Provide the (X, Y) coordinate of the cell's center where the given text is located.  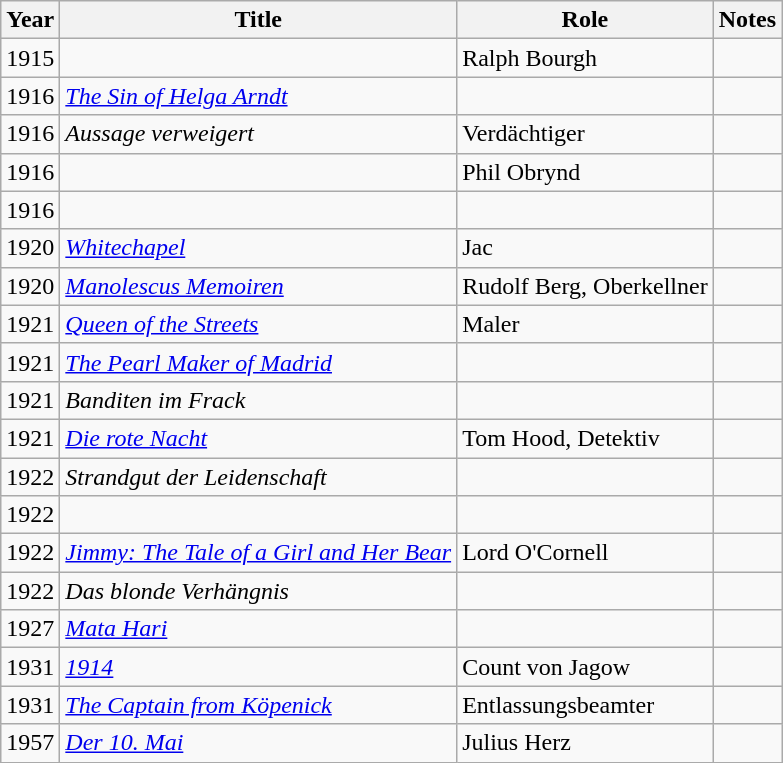
Manolescus Memoiren (258, 286)
Queen of the Streets (258, 324)
Verdächtiger (586, 134)
Aussage verweigert (258, 134)
Notes (747, 20)
Phil Obrynd (586, 172)
Tom Hood, Detektiv (586, 438)
Das blonde Verhängnis (258, 591)
Jac (586, 248)
Mata Hari (258, 629)
Der 10. Mai (258, 743)
Maler (586, 324)
Count von Jagow (586, 667)
Jimmy: The Tale of a Girl and Her Bear (258, 553)
1915 (30, 58)
Strandgut der Leidenschaft (258, 477)
Entlassungsbeamter (586, 705)
1927 (30, 629)
Lord O'Cornell (586, 553)
Rudolf Berg, Oberkellner (586, 286)
The Pearl Maker of Madrid (258, 362)
Julius Herz (586, 743)
Role (586, 20)
Ralph Bourgh (586, 58)
Die rote Nacht (258, 438)
The Sin of Helga Arndt (258, 96)
The Captain from Köpenick (258, 705)
1957 (30, 743)
Title (258, 20)
Year (30, 20)
Whitechapel (258, 248)
1914 (258, 667)
Banditen im Frack (258, 400)
